Return (X, Y) of the center of cell containing provided text 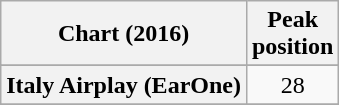
Peakposition (292, 34)
28 (292, 85)
Italy Airplay (EarOne) (124, 85)
Chart (2016) (124, 34)
